Pinpoint the cell where the given text exists, returning its [X, Y] midpoint coordinate. 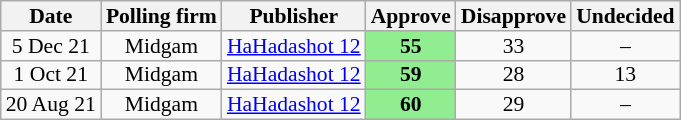
5 Dec 21 [51, 46]
28 [514, 75]
60 [411, 105]
Approve [411, 16]
55 [411, 46]
1 Oct 21 [51, 75]
Undecided [625, 16]
Polling firm [162, 16]
59 [411, 75]
Date [51, 16]
33 [514, 46]
Disapprove [514, 16]
Publisher [294, 16]
29 [514, 105]
13 [625, 75]
20 Aug 21 [51, 105]
